Return the [X, Y] coordinate for the center point of the cell that contains the specified text.  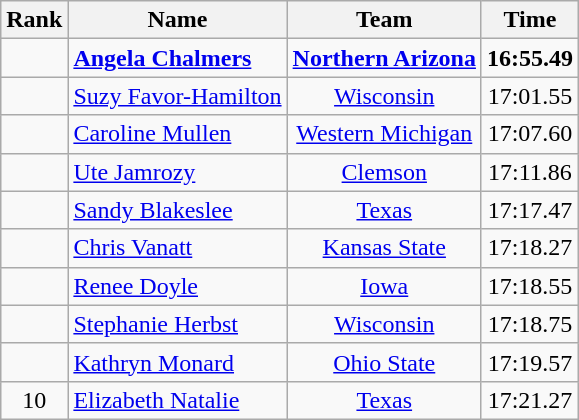
Western Michigan [384, 134]
Team [384, 20]
Time [530, 20]
Clemson [384, 172]
Angela Chalmers [178, 58]
Ohio State [384, 362]
17:18.27 [530, 248]
Caroline Mullen [178, 134]
Ute Jamrozy [178, 172]
Rank [34, 20]
Chris Vanatt [178, 248]
17:11.86 [530, 172]
17:01.55 [530, 96]
Northern Arizona [384, 58]
17:17.47 [530, 210]
17:21.27 [530, 400]
17:19.57 [530, 362]
10 [34, 400]
Iowa [384, 286]
Name [178, 20]
Kansas State [384, 248]
Stephanie Herbst [178, 324]
Renee Doyle [178, 286]
Elizabeth Natalie [178, 400]
Sandy Blakeslee [178, 210]
Suzy Favor-Hamilton [178, 96]
17:18.55 [530, 286]
17:07.60 [530, 134]
Kathryn Monard [178, 362]
16:55.49 [530, 58]
17:18.75 [530, 324]
